Identify which cell holds the provided text, then report its [X, Y] central coordinate. 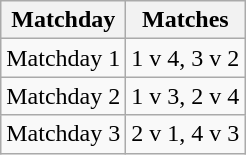
1 v 3, 2 v 4 [186, 96]
Matchday 1 [64, 58]
Matches [186, 20]
Matchday [64, 20]
2 v 1, 4 v 3 [186, 134]
Matchday 3 [64, 134]
1 v 4, 3 v 2 [186, 58]
Matchday 2 [64, 96]
